Pinpoint the cell where the given text exists, returning its [X, Y] midpoint coordinate. 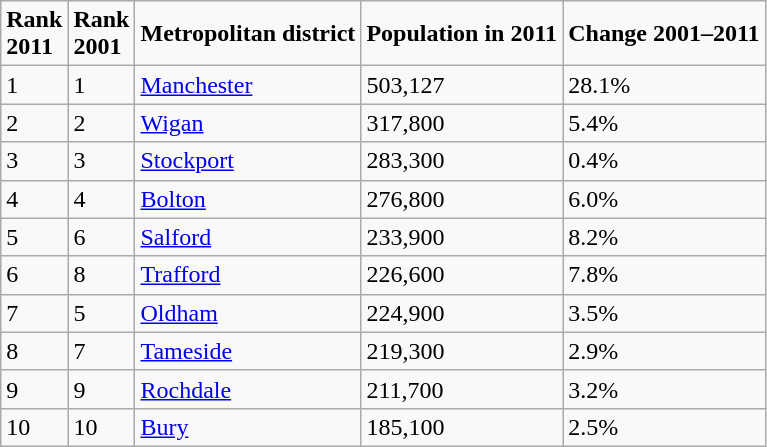
Wigan [248, 123]
Manchester [248, 85]
Salford [248, 237]
226,600 [462, 275]
503,127 [462, 85]
276,800 [462, 199]
Change 2001–2011 [664, 34]
6.0% [664, 199]
Tameside [248, 351]
28.1% [664, 85]
219,300 [462, 351]
Rochdale [248, 389]
0.4% [664, 161]
Rank 2001 [102, 34]
Metropolitan district [248, 34]
Stockport [248, 161]
317,800 [462, 123]
233,900 [462, 237]
2.5% [664, 427]
3.5% [664, 313]
185,100 [462, 427]
2.9% [664, 351]
211,700 [462, 389]
Rank2011 [34, 34]
Bury [248, 427]
283,300 [462, 161]
5.4% [664, 123]
Trafford [248, 275]
Population in 2011 [462, 34]
Oldham [248, 313]
3.2% [664, 389]
Bolton [248, 199]
224,900 [462, 313]
7.8% [664, 275]
8.2% [664, 237]
